For the text-containing cell, return its midpoint in [X, Y] coordinate format. 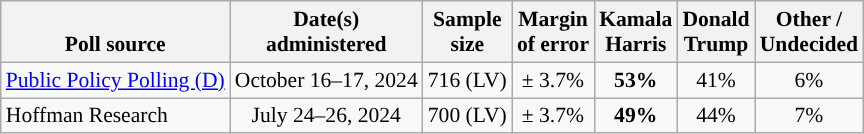
6% [809, 80]
700 (LV) [468, 116]
716 (LV) [468, 80]
Samplesize [468, 32]
Public Policy Polling (D) [116, 80]
7% [809, 116]
Date(s)administered [326, 32]
53% [636, 80]
44% [716, 116]
July 24–26, 2024 [326, 116]
October 16–17, 2024 [326, 80]
Poll source [116, 32]
49% [636, 116]
DonaldTrump [716, 32]
Hoffman Research [116, 116]
Marginof error [553, 32]
Other /Undecided [809, 32]
KamalaHarris [636, 32]
41% [716, 80]
